Provide the (x, y) coordinate of the cell's center where the given text is located.  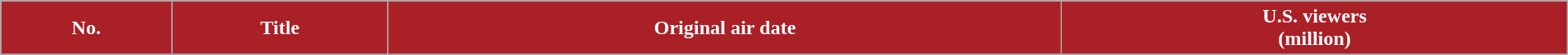
No. (86, 28)
Original air date (724, 28)
U.S. viewers(million) (1315, 28)
Title (280, 28)
